Output the (x, y) coordinate of the center of the cell containing the given text.  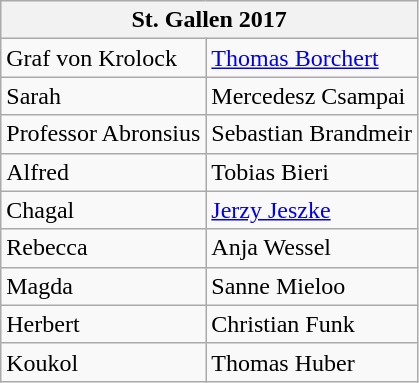
Thomas Borchert (312, 58)
Tobias Bieri (312, 172)
Jerzy Jeszke (312, 210)
Thomas Huber (312, 362)
Koukol (104, 362)
Christian Funk (312, 324)
Professor Abronsius (104, 134)
Sanne Mieloo (312, 286)
Mercedesz Csampai (312, 96)
Sebastian Brandmeir (312, 134)
Magda (104, 286)
Sarah (104, 96)
Alfred (104, 172)
Rebecca (104, 248)
Herbert (104, 324)
Chagal (104, 210)
St. Gallen 2017 (210, 20)
Anja Wessel (312, 248)
Graf von Krolock (104, 58)
